Return the (x, y) coordinate for the center point of the cell that contains the specified text.  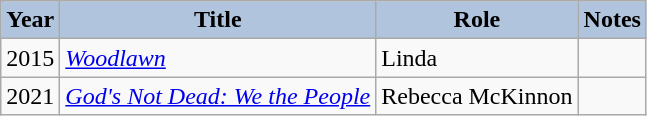
Role (477, 20)
Woodlawn (218, 58)
Rebecca McKinnon (477, 96)
Year (30, 20)
Title (218, 20)
God's Not Dead: We the People (218, 96)
Notes (612, 20)
2021 (30, 96)
Linda (477, 58)
2015 (30, 58)
